Search for the cell housing the specified text and yield its (X, Y) center coordinate. 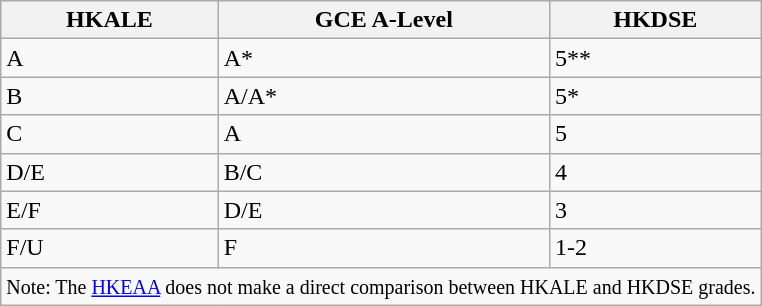
1-2 (656, 248)
3 (656, 210)
GCE A-Level (384, 20)
F/U (110, 248)
4 (656, 172)
B (110, 96)
HKDSE (656, 20)
Note: The HKEAA does not make a direct comparison between HKALE and HKDSE grades. (381, 286)
5 (656, 134)
HKALE (110, 20)
E/F (110, 210)
A* (384, 58)
F (384, 248)
5* (656, 96)
B/C (384, 172)
5** (656, 58)
C (110, 134)
A/A* (384, 96)
